Provide the (X, Y) coordinate of the cell's center where the given text is located.  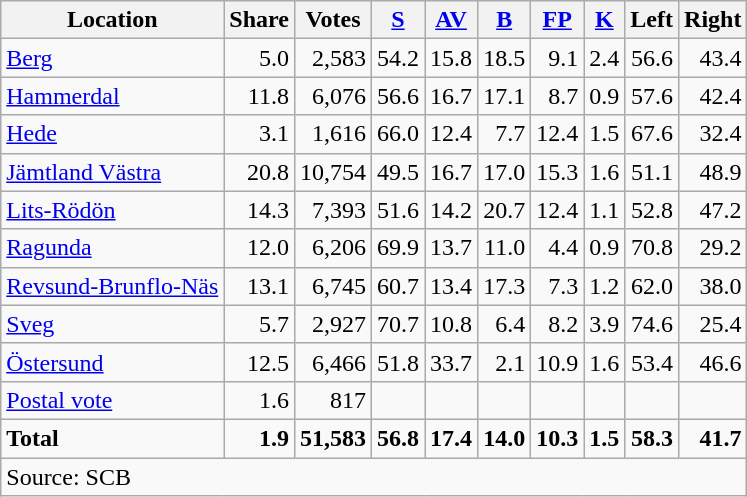
Jämtland Västra (112, 172)
51.8 (398, 362)
20.7 (504, 210)
6,466 (332, 362)
7,393 (332, 210)
11.0 (504, 248)
8.2 (558, 324)
5.7 (260, 324)
Votes (332, 20)
7.3 (558, 286)
11.8 (260, 96)
Berg (112, 58)
52.8 (652, 210)
7.7 (504, 134)
10.8 (452, 324)
S (398, 20)
20.8 (260, 172)
56.8 (398, 438)
3.1 (260, 134)
46.6 (713, 362)
41.7 (713, 438)
Ragunda (112, 248)
33.7 (452, 362)
14.2 (452, 210)
74.6 (652, 324)
48.9 (713, 172)
17.3 (504, 286)
10,754 (332, 172)
54.2 (398, 58)
29.2 (713, 248)
66.0 (398, 134)
2.1 (504, 362)
Share (260, 20)
Right (713, 20)
Hede (112, 134)
15.8 (452, 58)
69.9 (398, 248)
5.0 (260, 58)
32.4 (713, 134)
13.1 (260, 286)
Location (112, 20)
Total (112, 438)
AV (452, 20)
K (604, 20)
8.7 (558, 96)
6,076 (332, 96)
1,616 (332, 134)
Östersund (112, 362)
9.1 (558, 58)
Sveg (112, 324)
10.3 (558, 438)
12.0 (260, 248)
14.3 (260, 210)
3.9 (604, 324)
57.6 (652, 96)
62.0 (652, 286)
51.1 (652, 172)
13.4 (452, 286)
Source: SCB (374, 477)
70.7 (398, 324)
Revsund-Brunflo-Näs (112, 286)
Postal vote (112, 400)
Left (652, 20)
67.6 (652, 134)
Hammerdal (112, 96)
B (504, 20)
43.4 (713, 58)
Lits-Rödön (112, 210)
6.4 (504, 324)
12.5 (260, 362)
2.4 (604, 58)
14.0 (504, 438)
60.7 (398, 286)
6,745 (332, 286)
FP (558, 20)
18.5 (504, 58)
47.2 (713, 210)
2,583 (332, 58)
2,927 (332, 324)
1.1 (604, 210)
1.9 (260, 438)
6,206 (332, 248)
70.8 (652, 248)
51.6 (398, 210)
17.4 (452, 438)
49.5 (398, 172)
817 (332, 400)
10.9 (558, 362)
17.0 (504, 172)
51,583 (332, 438)
42.4 (713, 96)
25.4 (713, 324)
58.3 (652, 438)
15.3 (558, 172)
4.4 (558, 248)
38.0 (713, 286)
13.7 (452, 248)
53.4 (652, 362)
17.1 (504, 96)
1.2 (604, 286)
